Extract the [x, y] coordinate from the center of the cell holding the provided text.  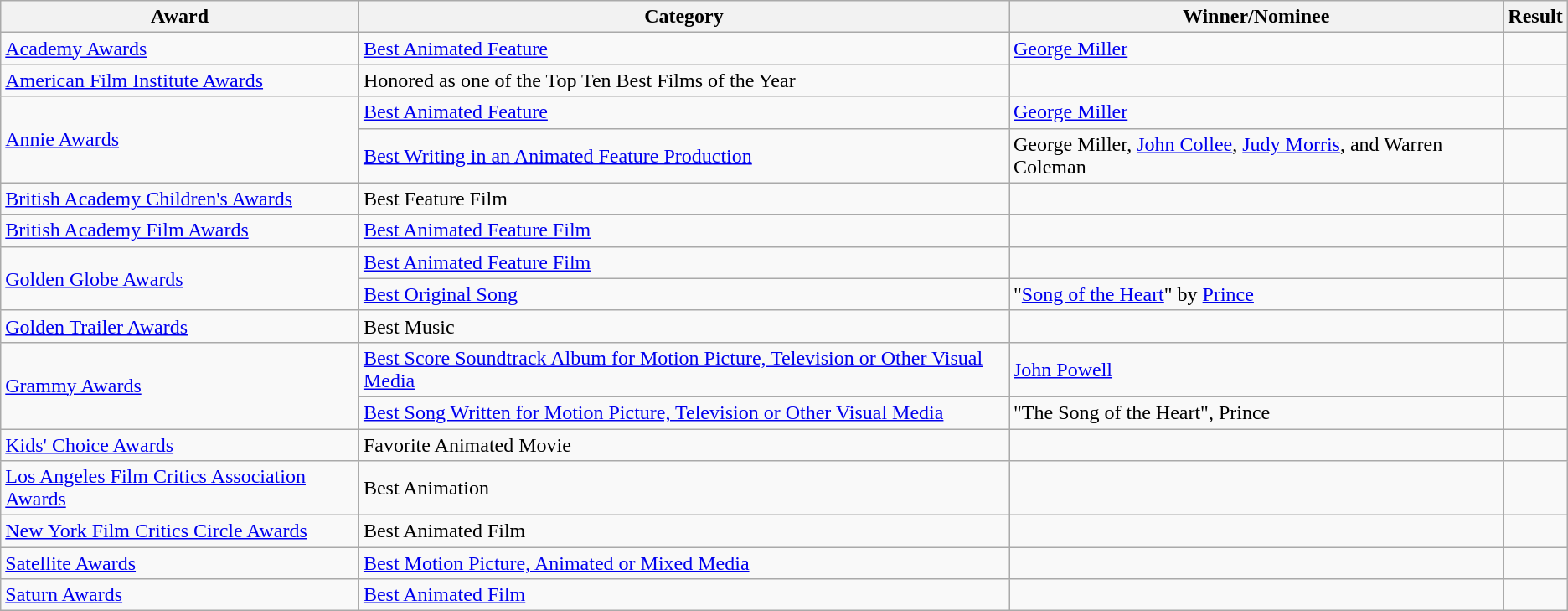
Result [1535, 17]
Winner/Nominee [1256, 17]
Golden Trailer Awards [180, 326]
Award [180, 17]
Academy Awards [180, 49]
Best Song Written for Motion Picture, Television or Other Visual Media [683, 412]
British Academy Children's Awards [180, 199]
"Song of the Heart" by Prince [1256, 294]
Best Motion Picture, Animated or Mixed Media [683, 563]
Best Animation [683, 488]
Golden Globe Awards [180, 278]
Best Writing in an Animated Feature Production [683, 156]
New York Film Critics Circle Awards [180, 531]
"The Song of the Heart", Prince [1256, 412]
Favorite Animated Movie [683, 445]
Honored as one of the Top Ten Best Films of the Year [683, 80]
Kids' Choice Awards [180, 445]
George Miller, John Collee, Judy Morris, and Warren Coleman [1256, 156]
Grammy Awards [180, 386]
Category [683, 17]
John Powell [1256, 369]
Saturn Awards [180, 595]
Los Angeles Film Critics Association Awards [180, 488]
Satellite Awards [180, 563]
Best Feature Film [683, 199]
Best Music [683, 326]
Best Original Song [683, 294]
Best Score Soundtrack Album for Motion Picture, Television or Other Visual Media [683, 369]
American Film Institute Awards [180, 80]
Annie Awards [180, 139]
British Academy Film Awards [180, 230]
